Determine the [X, Y] coordinate at the center of the cell enclosing the given text.  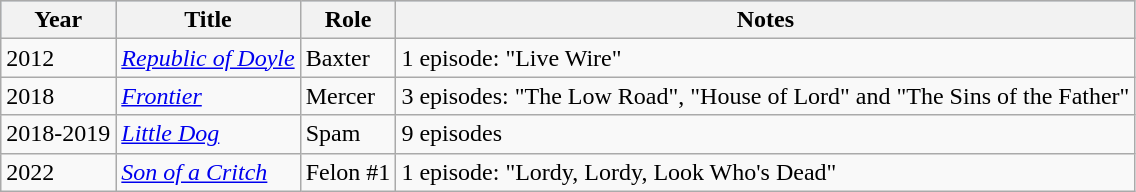
Role [348, 20]
Year [58, 20]
Son of a Critch [208, 172]
Little Dog [208, 134]
Frontier [208, 96]
Spam [348, 134]
2012 [58, 58]
2022 [58, 172]
9 episodes [766, 134]
Republic of Doyle [208, 58]
2018 [58, 96]
1 episode: "Lordy, Lordy, Look Who's Dead" [766, 172]
1 episode: "Live Wire" [766, 58]
2018-2019 [58, 134]
Notes [766, 20]
Baxter [348, 58]
Felon #1 [348, 172]
Mercer [348, 96]
Title [208, 20]
3 episodes: "The Low Road", "House of Lord" and "The Sins of the Father" [766, 96]
